Return [X, Y] of the center of cell containing provided text 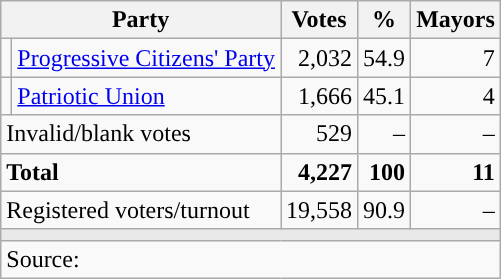
Patriotic Union [146, 96]
4 [456, 96]
Total [141, 172]
Invalid/blank votes [141, 134]
4,227 [318, 172]
90.9 [384, 210]
Votes [318, 20]
7 [456, 58]
% [384, 20]
19,558 [318, 210]
529 [318, 134]
1,666 [318, 96]
11 [456, 172]
54.9 [384, 58]
Progressive Citizens' Party [146, 58]
45.1 [384, 96]
Source: [251, 259]
2,032 [318, 58]
100 [384, 172]
Registered voters/turnout [141, 210]
Party [141, 20]
Mayors [456, 20]
